Determine the (X, Y) coordinate at the center of the cell enclosing the given text.  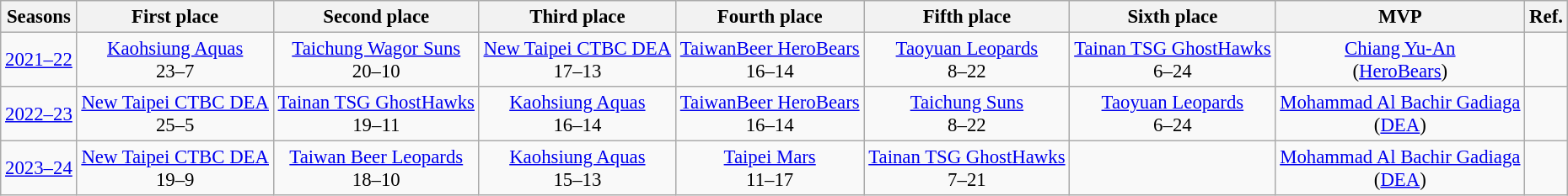
Taiwan Beer Leopards18–10 (376, 168)
Tainan TSG GhostHawks6–24 (1173, 61)
Sixth place (1173, 17)
Fifth place (967, 17)
Taoyuan Leopards8–22 (967, 61)
2023–24 (39, 168)
Kaohsiung Aquas16–14 (577, 114)
First place (175, 17)
Third place (577, 17)
Tainan TSG GhostHawks19–11 (376, 114)
Taoyuan Leopards6–24 (1173, 114)
Taichung Suns8–22 (967, 114)
New Taipei CTBC DEA17–13 (577, 61)
MVP (1400, 17)
Chiang Yu-An(HeroBears) (1400, 61)
Seasons (39, 17)
Second place (376, 17)
Kaohsiung Aquas23–7 (175, 61)
New Taipei CTBC DEA25–5 (175, 114)
Taipei Mars11–17 (769, 168)
Ref. (1546, 17)
New Taipei CTBC DEA19–9 (175, 168)
Fourth place (769, 17)
2022–23 (39, 114)
2021–22 (39, 61)
Taichung Wagor Suns20–10 (376, 61)
Tainan TSG GhostHawks7–21 (967, 168)
Kaohsiung Aquas15–13 (577, 168)
